Determine the [X, Y] coordinate at the center of the cell enclosing the given text.  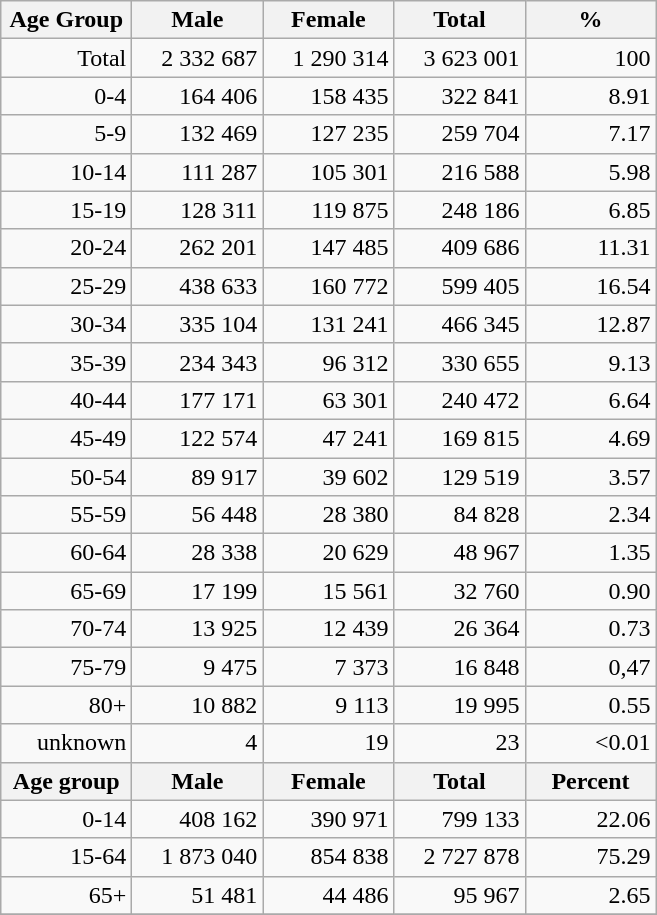
1 290 314 [328, 58]
0-14 [66, 819]
111 287 [198, 172]
3.57 [590, 477]
147 485 [328, 248]
132 469 [198, 134]
84 828 [460, 515]
100 [590, 58]
<0.01 [590, 743]
0-4 [66, 96]
35-39 [66, 362]
127 235 [328, 134]
51 481 [198, 895]
2.34 [590, 515]
409 686 [460, 248]
39 602 [328, 477]
9 113 [328, 705]
10-14 [66, 172]
438 633 [198, 286]
20-24 [66, 248]
55-59 [66, 515]
4 [198, 743]
0.90 [590, 591]
248 186 [460, 210]
158 435 [328, 96]
30-34 [66, 324]
28 338 [198, 553]
119 875 [328, 210]
0.73 [590, 629]
128 311 [198, 210]
40-44 [66, 400]
unknown [66, 743]
466 345 [460, 324]
12 439 [328, 629]
10 882 [198, 705]
3 623 001 [460, 58]
75-79 [66, 667]
1 873 040 [198, 857]
15 561 [328, 591]
0.55 [590, 705]
854 838 [328, 857]
5.98 [590, 172]
50-54 [66, 477]
9 475 [198, 667]
19 995 [460, 705]
89 917 [198, 477]
17 199 [198, 591]
6.64 [590, 400]
15-64 [66, 857]
48 967 [460, 553]
408 162 [198, 819]
322 841 [460, 96]
1.35 [590, 553]
60-64 [66, 553]
234 343 [198, 362]
9.13 [590, 362]
160 772 [328, 286]
63 301 [328, 400]
Age Group [66, 20]
122 574 [198, 438]
330 655 [460, 362]
45-49 [66, 438]
44 486 [328, 895]
19 [328, 743]
75.29 [590, 857]
169 815 [460, 438]
240 472 [460, 400]
2 332 687 [198, 58]
164 406 [198, 96]
259 704 [460, 134]
7 373 [328, 667]
390 971 [328, 819]
70-74 [66, 629]
23 [460, 743]
65-69 [66, 591]
16 848 [460, 667]
95 967 [460, 895]
216 588 [460, 172]
7.17 [590, 134]
80+ [66, 705]
65+ [66, 895]
15-19 [66, 210]
2.65 [590, 895]
799 133 [460, 819]
96 312 [328, 362]
0,47 [590, 667]
20 629 [328, 553]
5-9 [66, 134]
28 380 [328, 515]
25-29 [66, 286]
335 104 [198, 324]
Age group [66, 781]
16.54 [590, 286]
131 241 [328, 324]
47 241 [328, 438]
6.85 [590, 210]
129 519 [460, 477]
105 301 [328, 172]
26 364 [460, 629]
11.31 [590, 248]
262 201 [198, 248]
32 760 [460, 591]
Percent [590, 781]
% [590, 20]
22.06 [590, 819]
12.87 [590, 324]
4.69 [590, 438]
56 448 [198, 515]
13 925 [198, 629]
2 727 878 [460, 857]
8.91 [590, 96]
177 171 [198, 400]
599 405 [460, 286]
